Find where the given text appears and provide that cell's center as (x, y) coordinate. 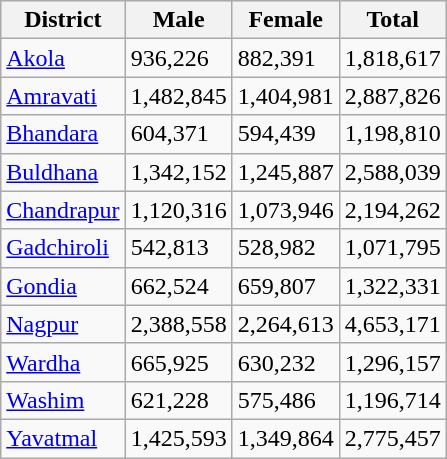
1,322,331 (392, 286)
575,486 (286, 400)
2,775,457 (392, 438)
1,120,316 (178, 210)
542,813 (178, 248)
1,425,593 (178, 438)
630,232 (286, 362)
594,439 (286, 134)
659,807 (286, 286)
1,071,795 (392, 248)
604,371 (178, 134)
Total (392, 20)
Nagpur (63, 324)
4,653,171 (392, 324)
Washim (63, 400)
1,349,864 (286, 438)
Akola (63, 58)
1,198,810 (392, 134)
2,194,262 (392, 210)
Gondia (63, 286)
2,588,039 (392, 172)
Bhandara (63, 134)
2,887,826 (392, 96)
Female (286, 20)
Gadchiroli (63, 248)
Yavatmal (63, 438)
1,073,946 (286, 210)
1,818,617 (392, 58)
District (63, 20)
621,228 (178, 400)
2,388,558 (178, 324)
1,245,887 (286, 172)
1,296,157 (392, 362)
882,391 (286, 58)
936,226 (178, 58)
2,264,613 (286, 324)
Male (178, 20)
528,982 (286, 248)
Buldhana (63, 172)
Wardha (63, 362)
1,342,152 (178, 172)
Amravati (63, 96)
665,925 (178, 362)
1,196,714 (392, 400)
Chandrapur (63, 210)
1,404,981 (286, 96)
1,482,845 (178, 96)
662,524 (178, 286)
